Capture the cell that displays the provided text and extract its [x, y] central coordinate. 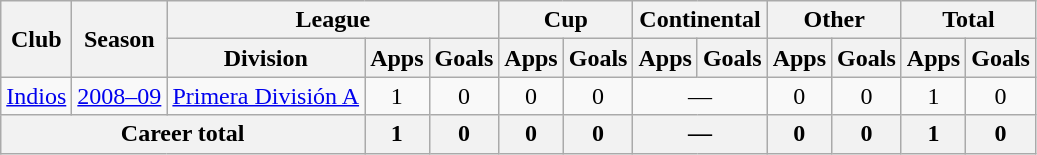
Primera División A [266, 96]
Cup [566, 20]
2008–09 [120, 96]
Division [266, 58]
Career total [183, 134]
Indios [36, 96]
Other [834, 20]
Continental [700, 20]
Season [120, 39]
Club [36, 39]
Total [968, 20]
League [333, 20]
